Identify which cell holds the provided text, then report its (x, y) central coordinate. 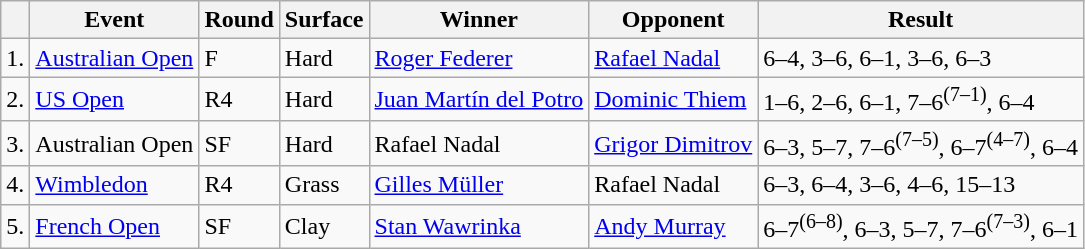
F (239, 58)
Clay (324, 226)
French Open (114, 226)
4. (16, 185)
Surface (324, 20)
US Open (114, 100)
6–3, 5–7, 7–6(7–5), 6–7(4–7), 6–4 (921, 144)
Juan Martín del Potro (479, 100)
Gilles Müller (479, 185)
6–7(6–8), 6–3, 5–7, 7–6(7–3), 6–1 (921, 226)
Result (921, 20)
Andy Murray (674, 226)
6–4, 3–6, 6–1, 3–6, 6–3 (921, 58)
Stan Wawrinka (479, 226)
Grigor Dimitrov (674, 144)
6–3, 6–4, 3–6, 4–6, 15–13 (921, 185)
5. (16, 226)
1. (16, 58)
3. (16, 144)
Event (114, 20)
Grass (324, 185)
Round (239, 20)
Wimbledon (114, 185)
Dominic Thiem (674, 100)
Roger Federer (479, 58)
2. (16, 100)
1–6, 2–6, 6–1, 7–6(7–1), 6–4 (921, 100)
Winner (479, 20)
Opponent (674, 20)
